Extract the [X, Y] coordinate from the center of the cell holding the provided text.  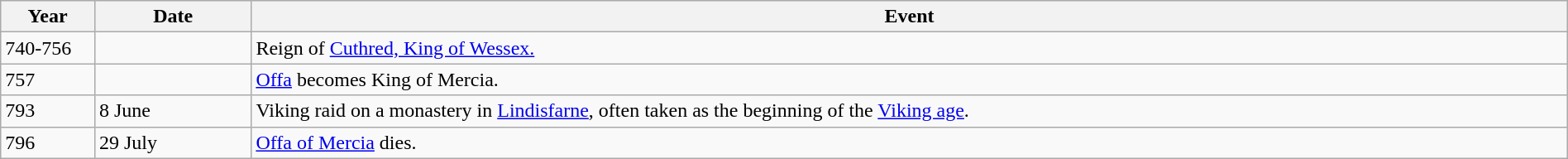
Event [910, 17]
Date [172, 17]
793 [48, 111]
Offa becomes King of Mercia. [910, 79]
Viking raid on a monastery in Lindisfarne, often taken as the beginning of the Viking age. [910, 111]
740-756 [48, 48]
Reign of Cuthred, King of Wessex. [910, 48]
757 [48, 79]
8 June [172, 111]
Year [48, 17]
Offa of Mercia dies. [910, 142]
796 [48, 142]
29 July [172, 142]
